Extract the (x, y) coordinate from the center of the cell holding the provided text.  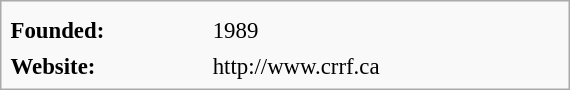
http://www.crrf.ca (386, 66)
Website: (108, 66)
Founded: (108, 30)
1989 (386, 30)
